Search for the cell housing the specified text and yield its [x, y] center coordinate. 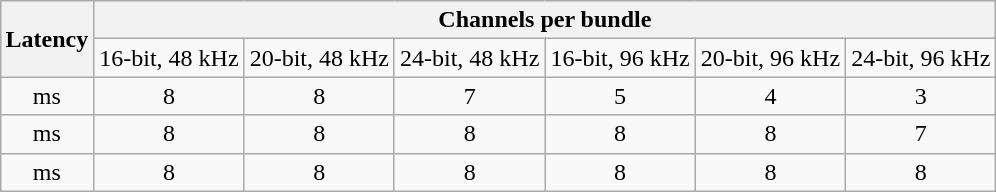
4 [770, 96]
20-bit, 48 kHz [319, 58]
5 [620, 96]
24-bit, 48 kHz [469, 58]
16-bit, 96 kHz [620, 58]
Latency [47, 39]
24-bit, 96 kHz [921, 58]
16-bit, 48 kHz [169, 58]
20-bit, 96 kHz [770, 58]
3 [921, 96]
Channels per bundle [545, 20]
